Return the (x, y) coordinate for the center point of the cell that contains the specified text.  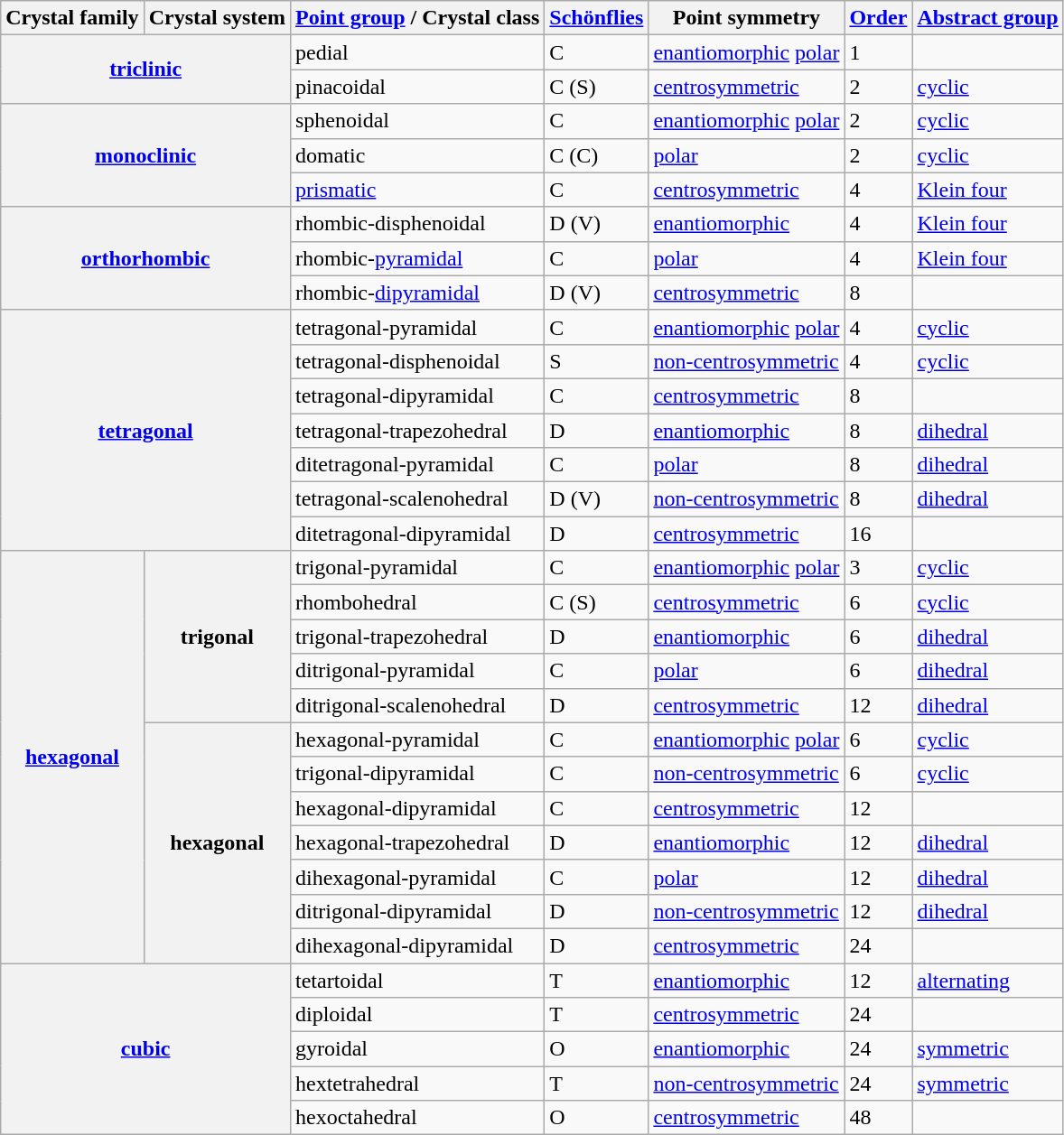
pinacoidal (417, 87)
ditrigonal-dipyramidal (417, 911)
tetartoidal (417, 980)
monoclinic (146, 155)
rhombic-disphenoidal (417, 224)
ditetragonal-dipyramidal (417, 534)
Schönflies (596, 18)
tetragonal-disphenoidal (417, 361)
16 (878, 534)
triclinic (146, 70)
ditrigonal-scalenohedral (417, 705)
Order (878, 18)
rhombic-pyramidal (417, 258)
hexoctahedral (417, 1118)
prismatic (417, 190)
orthorhombic (146, 258)
tetragonal-scalenohedral (417, 499)
Crystal family (72, 18)
tetragonal-pyramidal (417, 327)
ditrigonal-pyramidal (417, 671)
Crystal system (217, 18)
Point symmetry (746, 18)
sphenoidal (417, 121)
gyroidal (417, 1049)
hexagonal-pyramidal (417, 740)
trigonal-pyramidal (417, 568)
rhombohedral (417, 602)
cubic (146, 1048)
domatic (417, 155)
tetragonal-dipyramidal (417, 395)
trigonal (217, 637)
tetragonal (146, 430)
trigonal-trapezohedral (417, 637)
dihexagonal-pyramidal (417, 877)
C (C) (596, 155)
hexagonal-trapezohedral (417, 842)
48 (878, 1118)
ditetragonal-pyramidal (417, 465)
hexagonal-dipyramidal (417, 808)
diploidal (417, 1015)
3 (878, 568)
alternating (988, 980)
trigonal-dipyramidal (417, 774)
Point group / Crystal class (417, 18)
rhombic-dipyramidal (417, 293)
dihexagonal-dipyramidal (417, 945)
pedial (417, 52)
1 (878, 52)
hextetrahedral (417, 1084)
Abstract group (988, 18)
tetragonal-trapezohedral (417, 431)
S (596, 361)
